Determine the (x, y) coordinate at the center of the cell enclosing the given text.  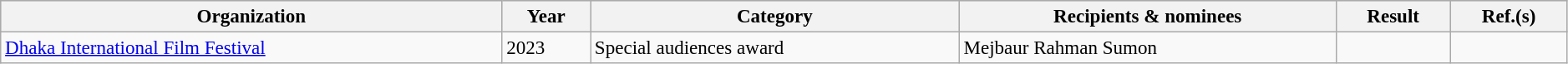
Ref.(s) (1509, 17)
Recipients & nominees (1148, 17)
Organization (251, 17)
Mejbaur Rahman Sumon (1148, 48)
2023 (546, 48)
Result (1393, 17)
Year (546, 17)
Category (775, 17)
Special audiences award (775, 48)
Dhaka International Film Festival (251, 48)
